Find where the given text appears and provide that cell's center as (X, Y) coordinate. 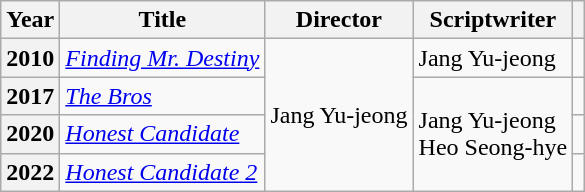
Finding Mr. Destiny (162, 58)
2022 (30, 172)
Honest Candidate (162, 134)
Title (162, 20)
Jang Yu-jeongHeo Seong-hye (493, 134)
2017 (30, 96)
Honest Candidate 2 (162, 172)
Scriptwriter (493, 20)
2020 (30, 134)
Director (339, 20)
Year (30, 20)
2010 (30, 58)
The Bros (162, 96)
